Output the [X, Y] coordinate of the center of the cell containing the given text.  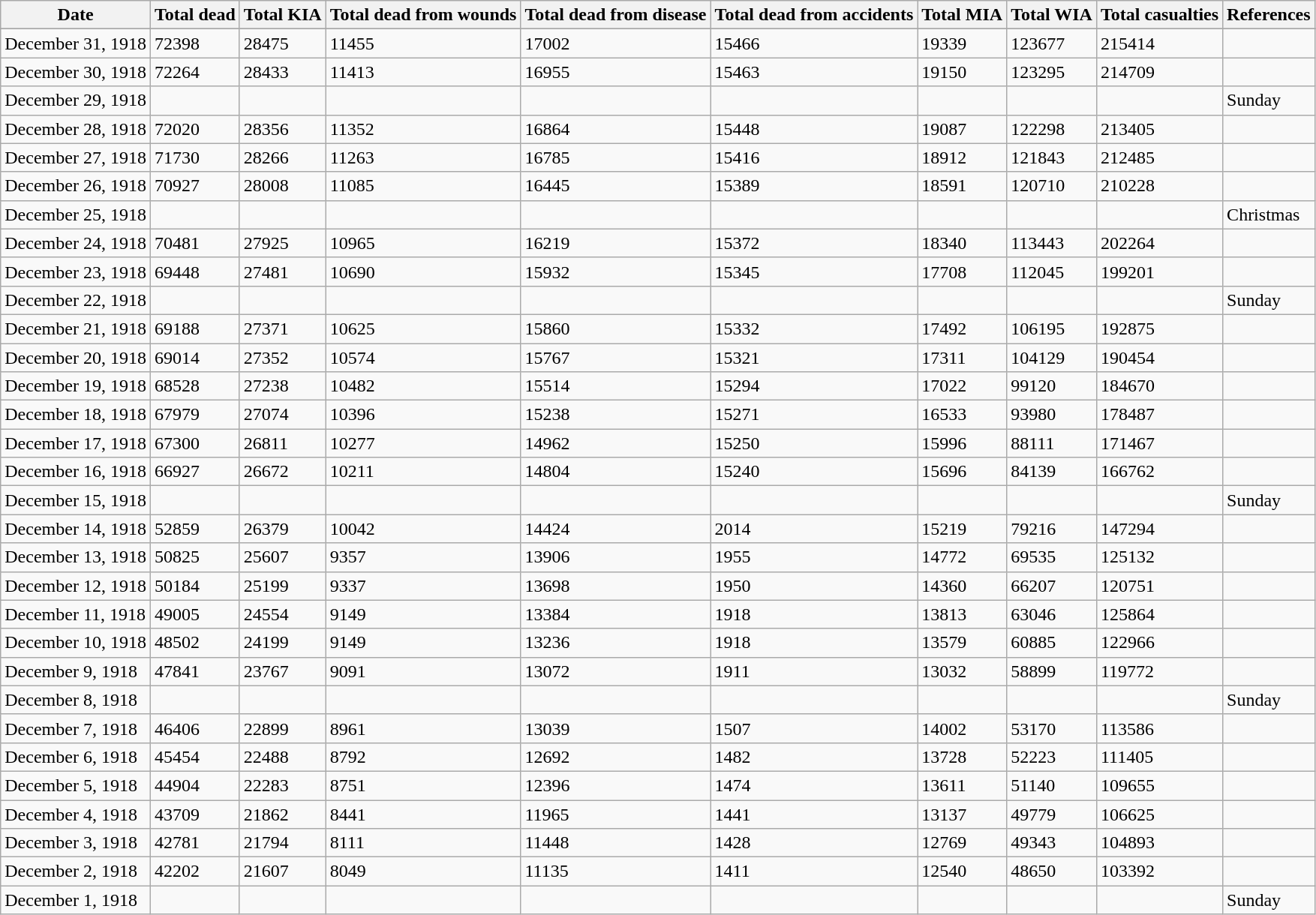
15416 [814, 157]
11352 [423, 129]
18591 [962, 186]
50825 [195, 557]
16445 [615, 186]
49779 [1052, 814]
Total dead from wounds [423, 15]
28266 [282, 157]
184670 [1159, 386]
67979 [195, 415]
December 10, 1918 [76, 643]
December 11, 1918 [76, 614]
69014 [195, 358]
215414 [1159, 43]
26811 [282, 443]
15332 [814, 328]
18912 [962, 157]
Date [76, 15]
15321 [814, 358]
25607 [282, 557]
Total MIA [962, 15]
15345 [814, 271]
15932 [615, 271]
13579 [962, 643]
11965 [615, 814]
16785 [615, 157]
44904 [195, 785]
16864 [615, 129]
1507 [814, 728]
December 28, 1918 [76, 129]
References [1269, 15]
69188 [195, 328]
72020 [195, 129]
12540 [962, 871]
1474 [814, 785]
212485 [1159, 157]
106195 [1052, 328]
December 29, 1918 [76, 100]
17311 [962, 358]
December 16, 1918 [76, 472]
13072 [615, 671]
199201 [1159, 271]
50184 [195, 586]
15389 [814, 186]
43709 [195, 814]
15271 [814, 415]
8111 [423, 843]
December 21, 1918 [76, 328]
15240 [814, 472]
22283 [282, 785]
111405 [1159, 757]
14360 [962, 586]
17708 [962, 271]
88111 [1052, 443]
11085 [423, 186]
70481 [195, 243]
120710 [1052, 186]
112045 [1052, 271]
104893 [1159, 843]
113443 [1052, 243]
December 12, 1918 [76, 586]
15250 [814, 443]
84139 [1052, 472]
Total dead [195, 15]
19150 [962, 72]
11413 [423, 72]
42202 [195, 871]
17492 [962, 328]
December 7, 1918 [76, 728]
9357 [423, 557]
10042 [423, 529]
21607 [282, 871]
106625 [1159, 814]
113586 [1159, 728]
58899 [1052, 671]
December 31, 1918 [76, 43]
15996 [962, 443]
109655 [1159, 785]
15860 [615, 328]
12769 [962, 843]
121843 [1052, 157]
122298 [1052, 129]
1911 [814, 671]
9337 [423, 586]
December 6, 1918 [76, 757]
11135 [615, 871]
10482 [423, 386]
119772 [1159, 671]
December 30, 1918 [76, 72]
47841 [195, 671]
14772 [962, 557]
122966 [1159, 643]
Total KIA [282, 15]
21862 [282, 814]
24554 [282, 614]
19339 [962, 43]
25199 [282, 586]
24199 [282, 643]
178487 [1159, 415]
27925 [282, 243]
72264 [195, 72]
69535 [1052, 557]
42781 [195, 843]
190454 [1159, 358]
9091 [423, 671]
125132 [1159, 557]
10965 [423, 243]
66207 [1052, 586]
28475 [282, 43]
Total casualties [1159, 15]
17022 [962, 386]
210228 [1159, 186]
53170 [1052, 728]
17002 [615, 43]
70927 [195, 186]
Christmas [1269, 214]
66927 [195, 472]
8441 [423, 814]
14804 [615, 472]
Total dead from accidents [814, 15]
14424 [615, 529]
10277 [423, 443]
27481 [282, 271]
125864 [1159, 614]
December 9, 1918 [76, 671]
27238 [282, 386]
68528 [195, 386]
1428 [814, 843]
11263 [423, 157]
10574 [423, 358]
123295 [1052, 72]
28008 [282, 186]
8961 [423, 728]
15219 [962, 529]
16955 [615, 72]
192875 [1159, 328]
45454 [195, 757]
13611 [962, 785]
December 20, 1918 [76, 358]
December 8, 1918 [76, 700]
147294 [1159, 529]
27074 [282, 415]
December 23, 1918 [76, 271]
December 18, 1918 [76, 415]
13698 [615, 586]
71730 [195, 157]
72398 [195, 43]
202264 [1159, 243]
79216 [1052, 529]
15466 [814, 43]
52223 [1052, 757]
December 3, 1918 [76, 843]
48650 [1052, 871]
15767 [615, 358]
52859 [195, 529]
14962 [615, 443]
15463 [814, 72]
49343 [1052, 843]
12692 [615, 757]
December 14, 1918 [76, 529]
December 19, 1918 [76, 386]
26672 [282, 472]
99120 [1052, 386]
10396 [423, 415]
8751 [423, 785]
12396 [615, 785]
8792 [423, 757]
213405 [1159, 129]
10690 [423, 271]
22488 [282, 757]
Total WIA [1052, 15]
27352 [282, 358]
15294 [814, 386]
69448 [195, 271]
103392 [1159, 871]
15372 [814, 243]
1441 [814, 814]
December 1, 1918 [76, 900]
104129 [1052, 358]
13236 [615, 643]
1482 [814, 757]
December 5, 1918 [76, 785]
8049 [423, 871]
10625 [423, 328]
28433 [282, 72]
December 2, 1918 [76, 871]
13137 [962, 814]
Total dead from disease [615, 15]
December 15, 1918 [76, 500]
December 17, 1918 [76, 443]
December 4, 1918 [76, 814]
171467 [1159, 443]
67300 [195, 443]
51140 [1052, 785]
15448 [814, 129]
60885 [1052, 643]
December 22, 1918 [76, 300]
16219 [615, 243]
11455 [423, 43]
166762 [1159, 472]
15514 [615, 386]
123677 [1052, 43]
1950 [814, 586]
16533 [962, 415]
27371 [282, 328]
120751 [1159, 586]
14002 [962, 728]
19087 [962, 129]
46406 [195, 728]
22899 [282, 728]
93980 [1052, 415]
December 13, 1918 [76, 557]
13813 [962, 614]
63046 [1052, 614]
December 26, 1918 [76, 186]
21794 [282, 843]
28356 [282, 129]
214709 [1159, 72]
13039 [615, 728]
23767 [282, 671]
10211 [423, 472]
2014 [814, 529]
26379 [282, 529]
15696 [962, 472]
December 25, 1918 [76, 214]
49005 [195, 614]
13032 [962, 671]
13728 [962, 757]
December 27, 1918 [76, 157]
18340 [962, 243]
1955 [814, 557]
13384 [615, 614]
December 24, 1918 [76, 243]
11448 [615, 843]
1411 [814, 871]
48502 [195, 643]
13906 [615, 557]
15238 [615, 415]
